Return the (X, Y) coordinate for the center point of the cell that contains the specified text.  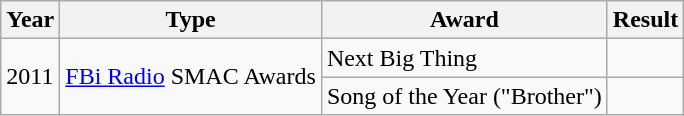
Song of the Year ("Brother") (464, 96)
Type (191, 20)
2011 (30, 77)
Next Big Thing (464, 58)
Year (30, 20)
Result (645, 20)
FBi Radio SMAC Awards (191, 77)
Award (464, 20)
